Pinpoint the cell where the given text exists, returning its [X, Y] midpoint coordinate. 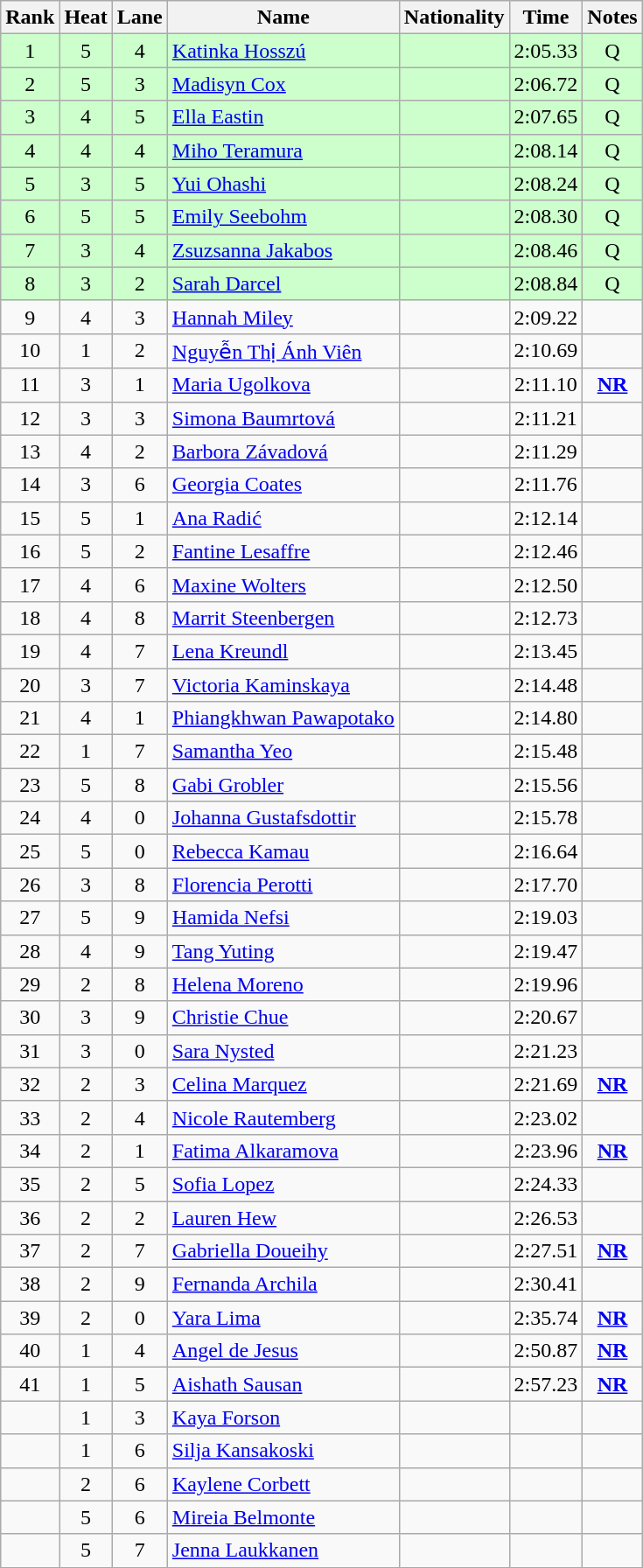
Gabriella Doueihy [283, 1251]
2:11.29 [546, 451]
Sofia Lopez [283, 1184]
Lena Kreundl [283, 651]
Georgia Coates [283, 485]
2:11.76 [546, 485]
2:21.23 [546, 1051]
Angel de Jesus [283, 1351]
Nguyễn Thị Ánh Viên [283, 351]
34 [30, 1151]
2:21.69 [546, 1084]
Hannah Miley [283, 317]
23 [30, 785]
2:16.64 [546, 851]
Name [283, 17]
Lane [140, 17]
2:12.50 [546, 584]
Yara Lima [283, 1318]
Florencia Perotti [283, 885]
29 [30, 984]
Phiangkhwan Pawapotako [283, 718]
2:19.03 [546, 918]
10 [30, 351]
Kaya Forson [283, 1417]
Sarah Darcel [283, 283]
20 [30, 685]
Tang Yuting [283, 951]
2:14.48 [546, 685]
33 [30, 1117]
2:08.84 [546, 283]
Rank [30, 17]
17 [30, 584]
2:23.96 [546, 1151]
2:12.14 [546, 518]
27 [30, 918]
2:27.51 [546, 1251]
2:57.23 [546, 1384]
Nationality [454, 17]
Samantha Yeo [283, 752]
Fernanda Archila [283, 1284]
28 [30, 951]
Katinka Hosszú [283, 51]
41 [30, 1384]
2:12.73 [546, 618]
2:15.78 [546, 818]
Rebecca Kamau [283, 851]
2:06.72 [546, 84]
31 [30, 1051]
2:11.21 [546, 418]
2:17.70 [546, 885]
2:50.87 [546, 1351]
2:05.33 [546, 51]
2:09.22 [546, 317]
Marrit Steenbergen [283, 618]
35 [30, 1184]
2:12.46 [546, 551]
Johanna Gustafsdottir [283, 818]
30 [30, 1018]
Notes [612, 17]
12 [30, 418]
38 [30, 1284]
36 [30, 1217]
39 [30, 1318]
Ella Eastin [283, 117]
Christie Chue [283, 1018]
2:23.02 [546, 1117]
2:19.47 [546, 951]
Maxine Wolters [283, 584]
Time [546, 17]
Heat [86, 17]
Kaylene Corbett [283, 1484]
Ana Radić [283, 518]
2:08.30 [546, 217]
22 [30, 752]
Simona Baumrtová [283, 418]
32 [30, 1084]
Hamida Nefsi [283, 918]
Maria Ugolkova [283, 385]
Celina Marquez [283, 1084]
Sara Nysted [283, 1051]
15 [30, 518]
25 [30, 851]
Gabi Grobler [283, 785]
2:14.80 [546, 718]
Silja Kansakoski [283, 1451]
Barbora Závadová [283, 451]
2:19.96 [546, 984]
2:13.45 [546, 651]
13 [30, 451]
Miho Teramura [283, 150]
2:26.53 [546, 1217]
14 [30, 485]
Emily Seebohm [283, 217]
2:15.56 [546, 785]
2:08.46 [546, 250]
2:07.65 [546, 117]
Nicole Rautemberg [283, 1117]
Madisyn Cox [283, 84]
2:20.67 [546, 1018]
2:35.74 [546, 1318]
Yui Ohashi [283, 184]
19 [30, 651]
18 [30, 618]
2:30.41 [546, 1284]
Victoria Kaminskaya [283, 685]
Mireia Belmonte [283, 1517]
2:15.48 [546, 752]
2:24.33 [546, 1184]
Helena Moreno [283, 984]
2:08.14 [546, 150]
2:11.10 [546, 385]
2:10.69 [546, 351]
2:08.24 [546, 184]
11 [30, 385]
26 [30, 885]
Jenna Laukkanen [283, 1550]
40 [30, 1351]
24 [30, 818]
Lauren Hew [283, 1217]
37 [30, 1251]
21 [30, 718]
Aishath Sausan [283, 1384]
Fantine Lesaffre [283, 551]
16 [30, 551]
Fatima Alkaramova [283, 1151]
Zsuzsanna Jakabos [283, 250]
